Find where the given text appears and provide that cell's center as (X, Y) coordinate. 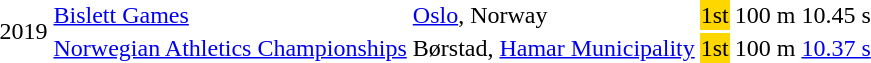
Norwegian Athletics Championships (230, 48)
Bislett Games (230, 15)
Børstad, Hamar Municipality (554, 48)
Oslo, Norway (554, 15)
